Capture the cell that displays the provided text and extract its (x, y) central coordinate. 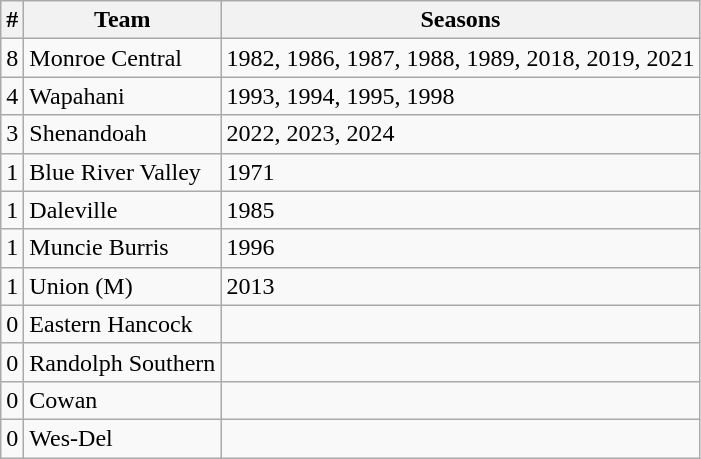
Cowan (122, 400)
Blue River Valley (122, 172)
Wapahani (122, 96)
Seasons (460, 20)
Muncie Burris (122, 248)
8 (12, 58)
Team (122, 20)
Eastern Hancock (122, 324)
1985 (460, 210)
Randolph Southern (122, 362)
2013 (460, 286)
Union (M) (122, 286)
1996 (460, 248)
Wes-Del (122, 438)
3 (12, 134)
2022, 2023, 2024 (460, 134)
4 (12, 96)
Monroe Central (122, 58)
1993, 1994, 1995, 1998 (460, 96)
Shenandoah (122, 134)
Daleville (122, 210)
# (12, 20)
1971 (460, 172)
1982, 1986, 1987, 1988, 1989, 2018, 2019, 2021 (460, 58)
